Locate the cell with the specified text and output its [x, y] center coordinate. 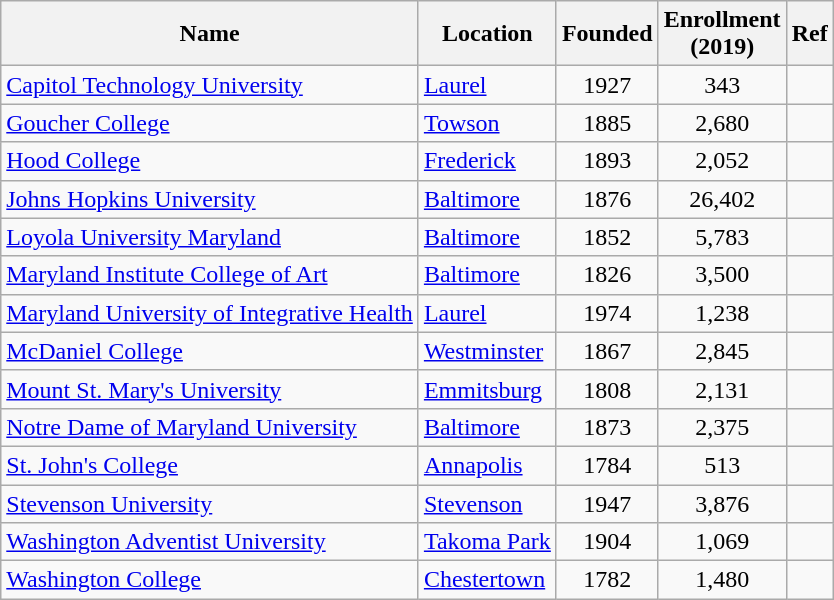
Ref [810, 34]
3,500 [722, 275]
1782 [607, 580]
1904 [607, 542]
2,845 [722, 351]
1947 [607, 503]
Stevenson [487, 503]
1,069 [722, 542]
Emmitsburg [487, 389]
Frederick [487, 161]
5,783 [722, 237]
Goucher College [210, 123]
1852 [607, 237]
1876 [607, 199]
Capitol Technology University [210, 85]
Stevenson University [210, 503]
McDaniel College [210, 351]
2,680 [722, 123]
Washington Adventist University [210, 542]
St. John's College [210, 465]
1974 [607, 313]
Annapolis [487, 465]
Mount St. Mary's University [210, 389]
Maryland Institute College of Art [210, 275]
2,052 [722, 161]
1826 [607, 275]
Takoma Park [487, 542]
1927 [607, 85]
Founded [607, 34]
Washington College [210, 580]
1808 [607, 389]
Johns Hopkins University [210, 199]
Towson [487, 123]
Enrollment (2019) [722, 34]
2,131 [722, 389]
1,480 [722, 580]
1,238 [722, 313]
Notre Dame of Maryland University [210, 427]
26,402 [722, 199]
3,876 [722, 503]
1885 [607, 123]
1873 [607, 427]
1784 [607, 465]
513 [722, 465]
1867 [607, 351]
Chestertown [487, 580]
Name [210, 34]
2,375 [722, 427]
Hood College [210, 161]
Maryland University of Integrative Health [210, 313]
1893 [607, 161]
Loyola University Maryland [210, 237]
Location [487, 34]
Westminster [487, 351]
343 [722, 85]
